Return the (X, Y) coordinate for the center point of the cell that contains the specified text.  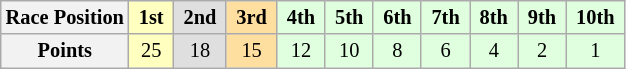
12 (301, 51)
4th (301, 17)
Race Position (65, 17)
1 (595, 51)
9th (542, 17)
6 (445, 51)
4 (494, 51)
Points (65, 51)
10th (595, 17)
18 (200, 51)
7th (445, 17)
6th (397, 17)
8 (397, 51)
15 (251, 51)
5th (349, 17)
10 (349, 51)
2 (542, 51)
25 (152, 51)
2nd (200, 17)
3rd (251, 17)
8th (494, 17)
1st (152, 17)
